Pinpoint the cell where the given text exists, returning its (X, Y) midpoint coordinate. 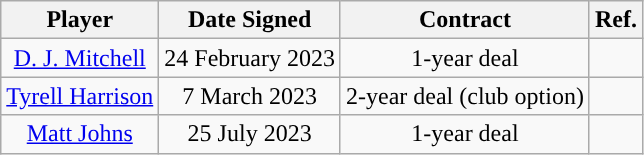
Tyrell Harrison (80, 96)
Ref. (616, 20)
Player (80, 20)
7 March 2023 (250, 96)
Date Signed (250, 20)
D. J. Mitchell (80, 58)
Contract (464, 20)
24 February 2023 (250, 58)
2-year deal (club option) (464, 96)
25 July 2023 (250, 134)
Matt Johns (80, 134)
